Locate the cell with the specified text and output its [x, y] center coordinate. 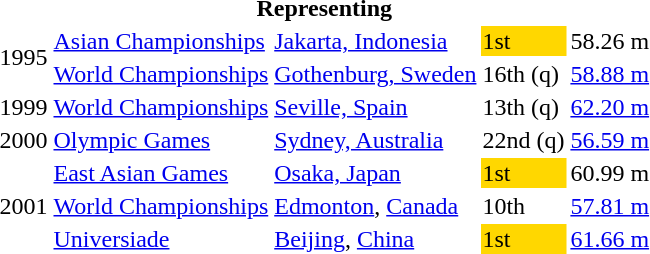
Seville, Spain [376, 107]
Beijing, China [376, 239]
Sydney, Australia [376, 140]
Olympic Games [161, 140]
Jakarta, Indonesia [376, 41]
13th (q) [524, 107]
East Asian Games [161, 173]
Gothenburg, Sweden [376, 74]
16th (q) [524, 74]
22nd (q) [524, 140]
Asian Championships [161, 41]
Osaka, Japan [376, 173]
10th [524, 206]
Edmonton, Canada [376, 206]
Universiade [161, 239]
